Detect which cell encompasses the target text, then output its [x, y] center coordinate. 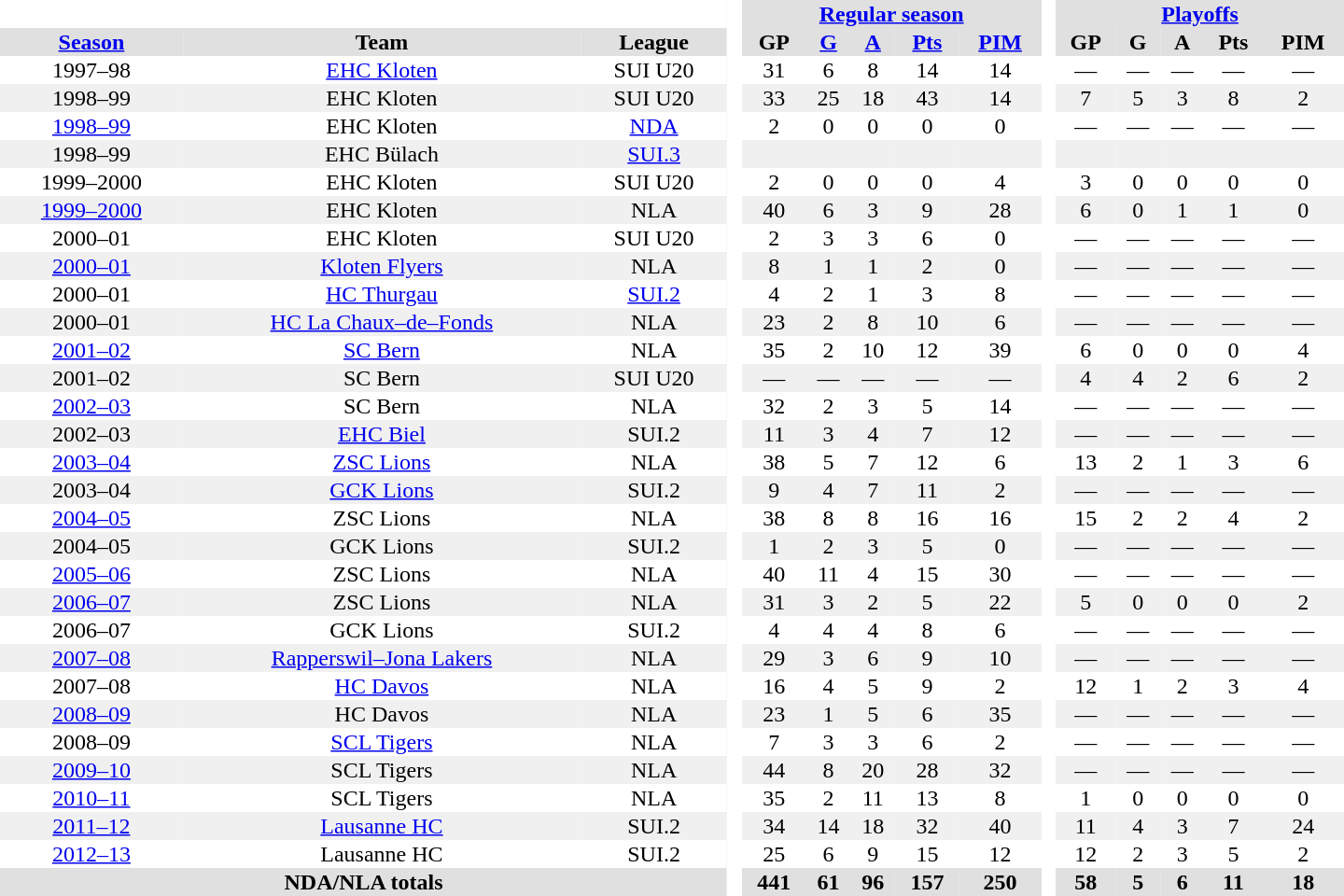
1997–98 [91, 70]
157 [928, 882]
HC Thurgau [382, 294]
Playoffs [1200, 14]
2005–06 [91, 574]
24 [1303, 826]
SUI.3 [653, 154]
34 [775, 826]
Season [91, 42]
44 [775, 770]
Rapperswil–Jona Lakers [382, 658]
EHC Bülach [382, 154]
39 [1001, 350]
250 [1001, 882]
Kloten Flyers [382, 266]
HC La Chaux–de–Fonds [382, 322]
96 [873, 882]
58 [1085, 882]
League [653, 42]
2010–11 [91, 798]
61 [829, 882]
30 [1001, 574]
2012–13 [91, 854]
22 [1001, 602]
NDA/NLA totals [364, 882]
2011–12 [91, 826]
2009–10 [91, 770]
43 [928, 98]
EHC Biel [382, 434]
33 [775, 98]
Regular season [891, 14]
NDA [653, 126]
Team [382, 42]
441 [775, 882]
20 [873, 770]
29 [775, 658]
